Determine the [X, Y] coordinate at the center of the cell enclosing the given text.  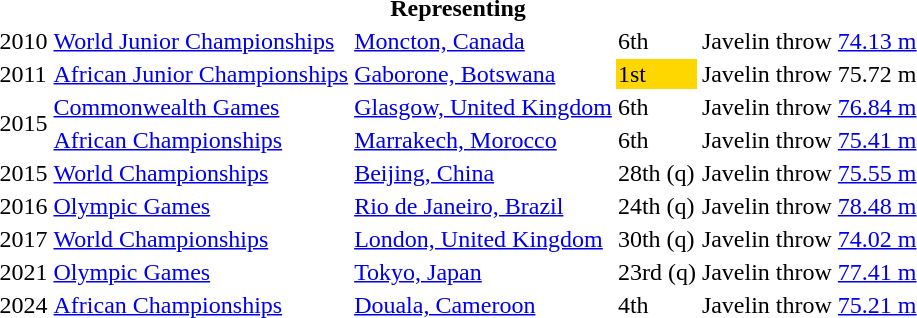
Marrakech, Morocco [484, 140]
Rio de Janeiro, Brazil [484, 206]
Gaborone, Botswana [484, 74]
Commonwealth Games [201, 107]
African Junior Championships [201, 74]
1st [656, 74]
23rd (q) [656, 272]
World Junior Championships [201, 41]
Tokyo, Japan [484, 272]
24th (q) [656, 206]
28th (q) [656, 173]
30th (q) [656, 239]
Glasgow, United Kingdom [484, 107]
London, United Kingdom [484, 239]
African Championships [201, 140]
Moncton, Canada [484, 41]
Beijing, China [484, 173]
